From the cell containing the given text, extract its center point as [X, Y] coordinate. 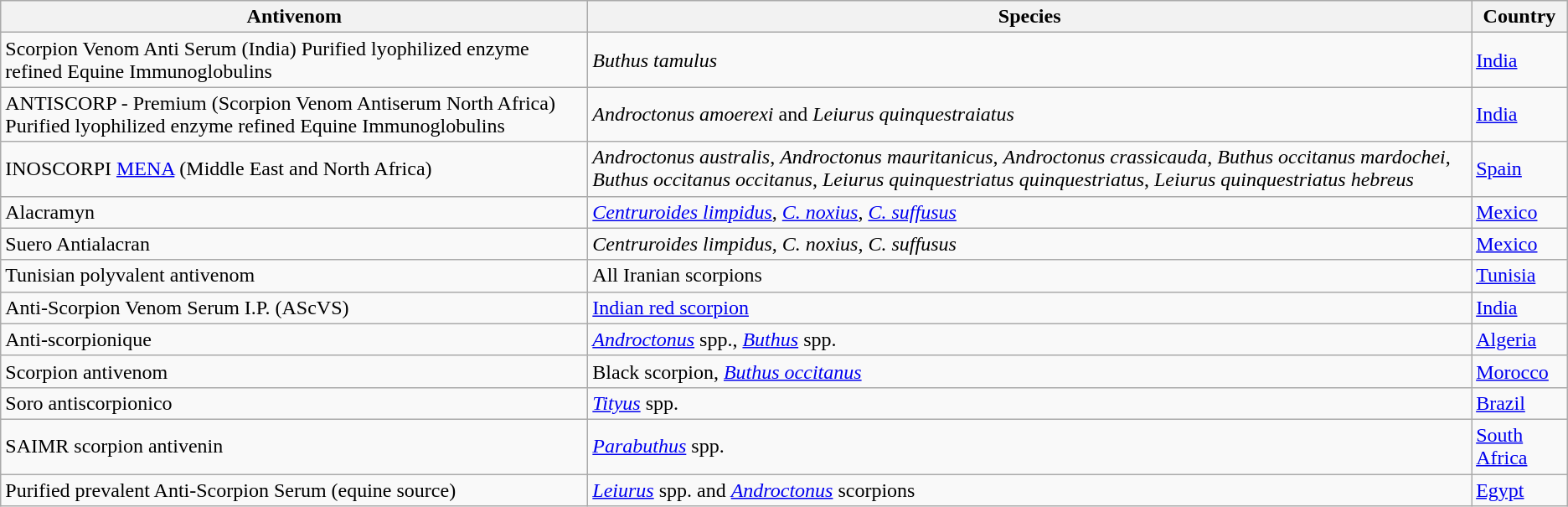
Brazil [1519, 403]
Black scorpion, Buthus occitanus [1030, 371]
Anti-scorpionique [295, 339]
Suero Antialacran [295, 244]
Soro antiscorpionico [295, 403]
All Iranian scorpions [1030, 276]
Androctonus amoerexi and Leiurus quinquestraiatus [1030, 114]
Spain [1519, 169]
Buthus tamulus [1030, 60]
Anti-Scorpion Venom Serum I.P. (AScVS) [295, 308]
Leiurus spp. and Androctonus scorpions [1030, 490]
Indian red scorpion [1030, 308]
Species [1030, 17]
Androctonus spp., Buthus spp. [1030, 339]
SAIMR scorpion antivenin [295, 446]
Egypt [1519, 490]
Antivenom [295, 17]
ANTISCORP - Premium (Scorpion Venom Antiserum North Africa) Purified lyophilized enzyme refined Equine Immunoglobulins [295, 114]
Tunisia [1519, 276]
Tityus spp. [1030, 403]
South Africa [1519, 446]
Tunisian polyvalent antivenom [295, 276]
Scorpion antivenom [295, 371]
Purified prevalent Anti-Scorpion Serum (equine source) [295, 490]
Algeria [1519, 339]
Country [1519, 17]
Parabuthus spp. [1030, 446]
Scorpion Venom Anti Serum (India) Purified lyophilized enzyme refined Equine Immunoglobulins [295, 60]
INOSCORPI MENA (Middle East and North Africa) [295, 169]
Alacramyn [295, 212]
Morocco [1519, 371]
